Determine the (X, Y) coordinate at the center of the cell enclosing the given text.  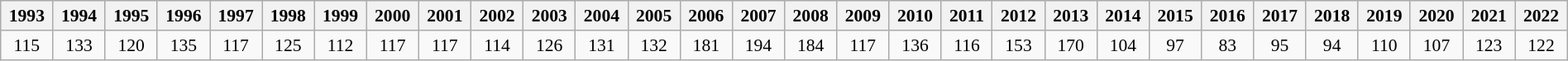
2005 (653, 16)
2004 (602, 16)
1993 (26, 16)
2006 (706, 16)
2003 (549, 16)
136 (915, 45)
2012 (1019, 16)
97 (1174, 45)
184 (810, 45)
2021 (1489, 16)
2015 (1174, 16)
2018 (1331, 16)
1997 (237, 16)
110 (1384, 45)
181 (706, 45)
107 (1436, 45)
1994 (79, 16)
133 (79, 45)
153 (1019, 45)
2011 (967, 16)
123 (1489, 45)
194 (758, 45)
1999 (341, 16)
2008 (810, 16)
2013 (1070, 16)
1995 (131, 16)
2009 (863, 16)
2019 (1384, 16)
132 (653, 45)
131 (602, 45)
2016 (1227, 16)
1998 (288, 16)
2000 (392, 16)
104 (1123, 45)
2001 (445, 16)
2020 (1436, 16)
1996 (184, 16)
120 (131, 45)
122 (1542, 45)
2017 (1280, 16)
2010 (915, 16)
2014 (1123, 16)
83 (1227, 45)
125 (288, 45)
112 (341, 45)
115 (26, 45)
116 (967, 45)
126 (549, 45)
2022 (1542, 16)
95 (1280, 45)
2007 (758, 16)
170 (1070, 45)
2002 (496, 16)
135 (184, 45)
94 (1331, 45)
114 (496, 45)
